Return the (X, Y) coordinate for the center point of the cell that contains the specified text.  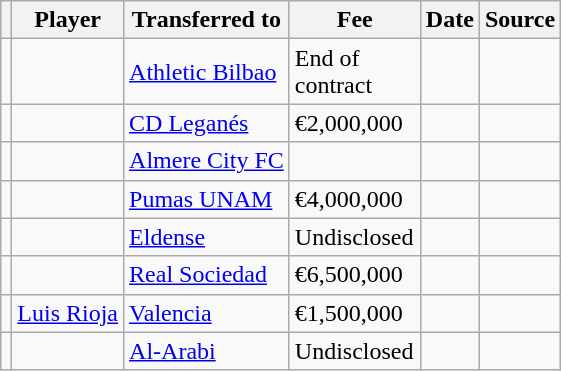
€4,000,000 (354, 199)
Real Sociedad (207, 275)
€2,000,000 (354, 123)
Almere City FC (207, 161)
Luis Rioja (68, 313)
€1,500,000 (354, 313)
€6,500,000 (354, 275)
CD Leganés (207, 123)
Pumas UNAM (207, 199)
End of contract (354, 72)
Fee (354, 20)
Date (450, 20)
Athletic Bilbao (207, 72)
Al-Arabi (207, 351)
Valencia (207, 313)
Transferred to (207, 20)
Player (68, 20)
Source (520, 20)
Eldense (207, 237)
